Pinpoint the cell where the given text exists, returning its [x, y] midpoint coordinate. 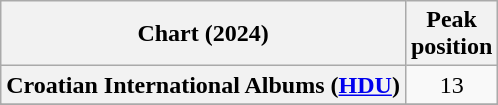
Croatian International Albums (HDU) [204, 85]
Chart (2024) [204, 34]
13 [451, 85]
Peakposition [451, 34]
